Detect which cell encompasses the target text, then output its [x, y] center coordinate. 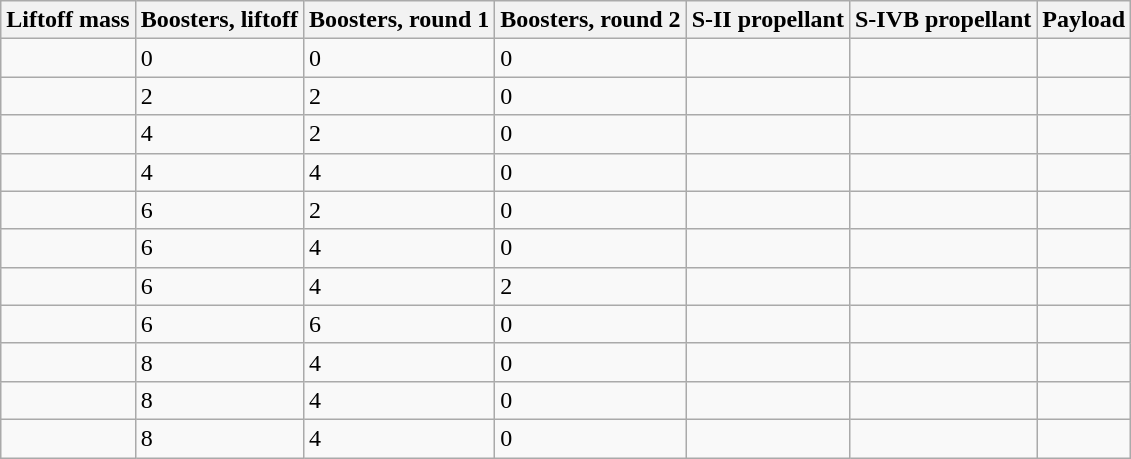
S-II propellant [768, 20]
Liftoff mass [68, 20]
Boosters, round 2 [590, 20]
S-IVB propellant [942, 20]
Payload [1084, 20]
Boosters, liftoff [219, 20]
Boosters, round 1 [398, 20]
